Scan for the cell matching the given text and deliver its (x, y) coordinate at center. 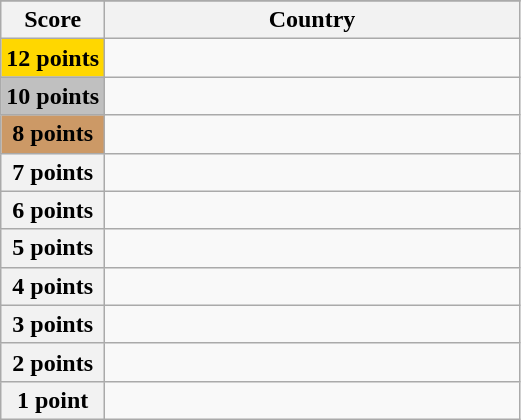
Score (53, 20)
3 points (53, 324)
Country (312, 20)
8 points (53, 134)
10 points (53, 96)
6 points (53, 210)
2 points (53, 362)
12 points (53, 58)
1 point (53, 400)
7 points (53, 172)
4 points (53, 286)
5 points (53, 248)
